Output the (X, Y) coordinate of the center of the cell containing the given text.  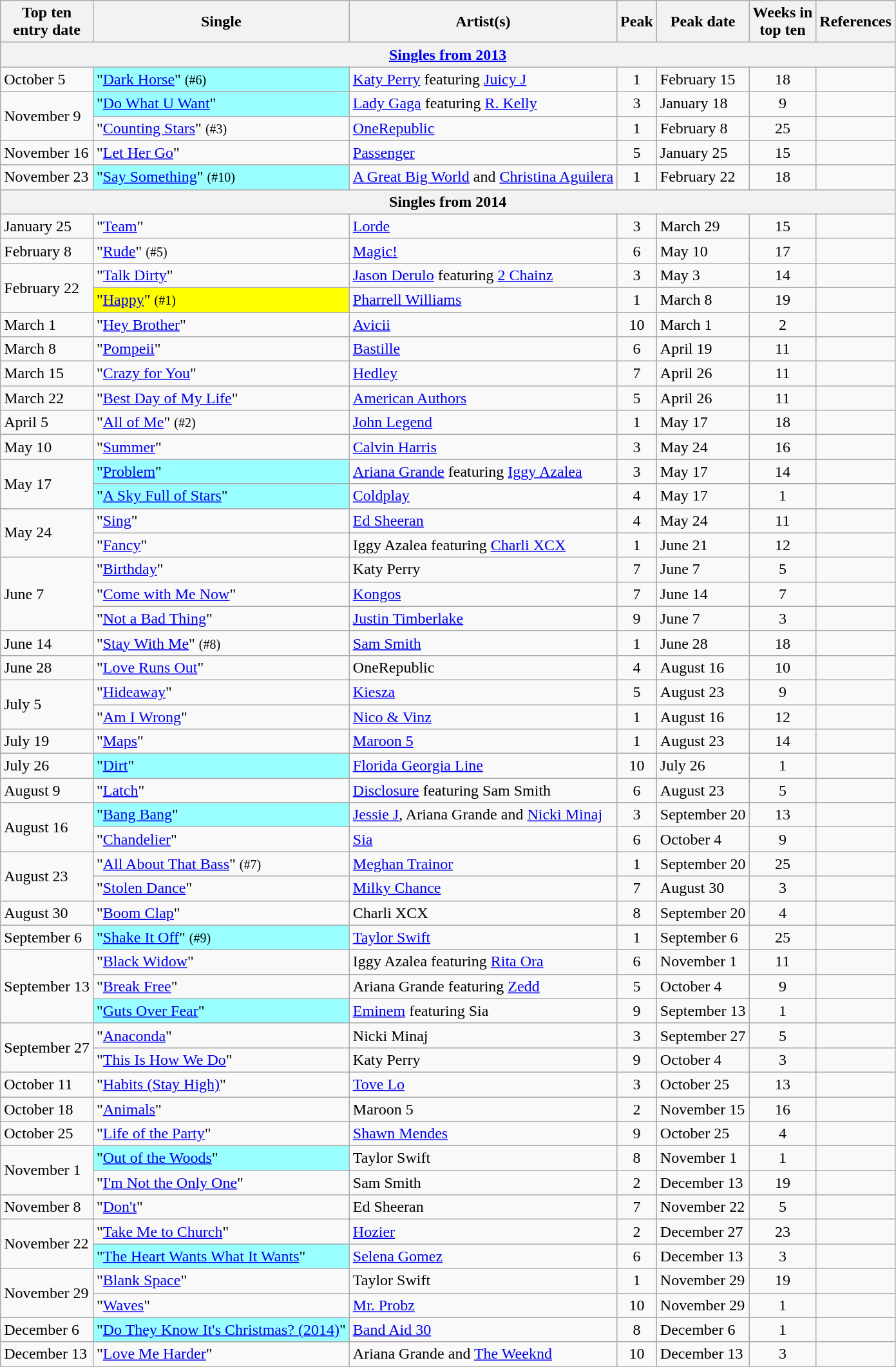
"Summer" (221, 447)
November 8 (47, 1207)
Meghan Trainor (483, 864)
Iggy Azalea featuring Rita Ora (483, 962)
Singles from 2013 (448, 55)
"Hideaway" (221, 692)
Artist(s) (483, 22)
March 15 (47, 374)
"Blank Space" (221, 1281)
May 3 (703, 275)
Calvin Harris (483, 447)
Mr. Probz (483, 1305)
Band Aid 30 (483, 1330)
Tove Lo (483, 1084)
November 9 (47, 116)
November 15 (703, 1109)
"Come with Me Now" (221, 594)
Kongos (483, 594)
Ariana Grande and The Weeknd (483, 1354)
July 5 (47, 704)
January 18 (703, 104)
Shawn Mendes (483, 1134)
October 18 (47, 1109)
"All of Me" (#2) (221, 423)
Top tenentry date (47, 22)
"Hey Brother" (221, 324)
"Shake It Off" (#9) (221, 937)
November 16 (47, 153)
"Break Free" (221, 986)
"Stay With Me" (#8) (221, 643)
"Stolen Dance" (221, 888)
June 21 (703, 545)
Jessie J, Ariana Grande and Nicki Minaj (483, 815)
"Black Widow" (221, 962)
"Say Something" (#10) (221, 177)
Lady Gaga featuring R. Kelly (483, 104)
Single (221, 22)
"Boom Clap" (221, 913)
Katy Perry featuring Juicy J (483, 79)
Hozier (483, 1232)
"Am I Wrong" (221, 717)
"Life of the Party" (221, 1134)
December 27 (703, 1232)
"All About That Bass" (#7) (221, 864)
Pharrell Williams (483, 300)
Hedley (483, 374)
Weeks intop ten (783, 22)
July 19 (47, 741)
"Don't" (221, 1207)
"Fancy" (221, 545)
"Counting Stars" (#3) (221, 128)
Bastille (483, 349)
Ariana Grande featuring Iggy Azalea (483, 472)
"Guts Over Fear" (221, 1011)
"I'm Not the Only One" (221, 1183)
"Bang Bang" (221, 815)
March 29 (703, 226)
"Crazy for You" (221, 374)
"Animals" (221, 1109)
Disclosure featuring Sam Smith (483, 790)
Kiesza (483, 692)
"Out of the Woods" (221, 1158)
"A Sky Full of Stars" (221, 496)
August 9 (47, 790)
"Not a Bad Thing" (221, 618)
Sia (483, 839)
"The Heart Wants What It Wants" (221, 1256)
"Do What U Want" (221, 104)
"Sing" (221, 521)
"Happy" (#1) (221, 300)
"Waves" (221, 1305)
Iggy Azalea featuring Charli XCX (483, 545)
A Great Big World and Christina Aguilera (483, 177)
"Dark Horse" (#6) (221, 79)
"Let Her Go" (221, 153)
23 (783, 1232)
Justin Timberlake (483, 618)
Passenger (483, 153)
"Team" (221, 226)
17 (783, 251)
Ariana Grande featuring Zedd (483, 986)
Peak date (703, 22)
November 23 (47, 177)
"Dirt" (221, 766)
"Habits (Stay High)" (221, 1084)
February 15 (703, 79)
Charli XCX (483, 913)
Avicii (483, 324)
Selena Gomez (483, 1256)
"Pompeii" (221, 349)
"Chandelier" (221, 839)
"Latch" (221, 790)
Nicki Minaj (483, 1035)
"Do They Know It's Christmas? (2014)" (221, 1330)
"This Is How We Do" (221, 1060)
"Best Day of My Life" (221, 398)
References (855, 22)
American Authors (483, 398)
October 5 (47, 79)
Florida Georgia Line (483, 766)
"Talk Dirty" (221, 275)
Singles from 2014 (448, 202)
April 5 (47, 423)
"Love Me Harder" (221, 1354)
"Take Me to Church" (221, 1232)
"Maps" (221, 741)
Lorde (483, 226)
Milky Chance (483, 888)
March 22 (47, 398)
Peak (637, 22)
"Rude" (#5) (221, 251)
"Anaconda" (221, 1035)
"Birthday" (221, 569)
April 19 (703, 349)
October 11 (47, 1084)
Magic! (483, 251)
Jason Derulo featuring 2 Chainz (483, 275)
"Love Runs Out" (221, 667)
"Problem" (221, 472)
John Legend (483, 423)
Coldplay (483, 496)
Eminem featuring Sia (483, 1011)
Nico & Vinz (483, 717)
